Return (x, y) of the center of cell containing provided text 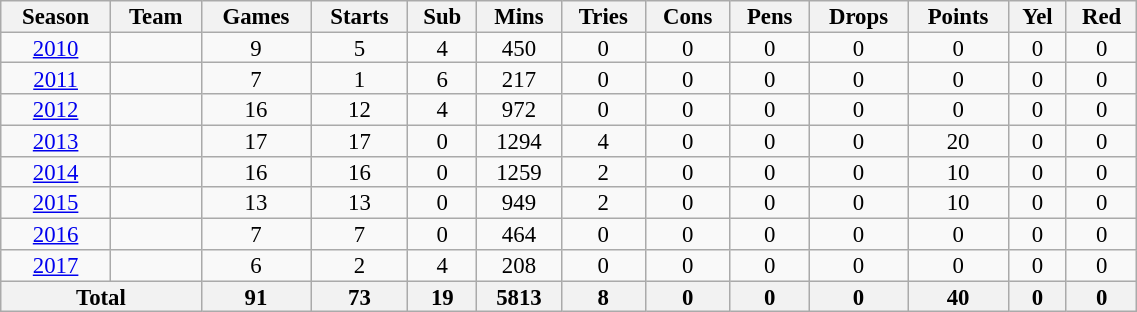
217 (520, 78)
8 (603, 296)
Red (1101, 16)
12 (360, 110)
Tries (603, 16)
464 (520, 234)
949 (520, 204)
2011 (56, 78)
Games (256, 16)
Season (56, 16)
Pens (770, 16)
40 (958, 296)
91 (256, 296)
Points (958, 16)
20 (958, 140)
Drops (858, 16)
1 (360, 78)
19 (442, 296)
2017 (56, 266)
2015 (56, 204)
5813 (520, 296)
73 (360, 296)
2014 (56, 172)
2010 (56, 48)
Yel (1037, 16)
Total (101, 296)
208 (520, 266)
5 (360, 48)
Cons (688, 16)
Sub (442, 16)
Starts (360, 16)
1294 (520, 140)
2013 (56, 140)
Team (156, 16)
972 (520, 110)
9 (256, 48)
2016 (56, 234)
2012 (56, 110)
1259 (520, 172)
Mins (520, 16)
450 (520, 48)
